Capture the cell that displays the provided text and extract its (x, y) central coordinate. 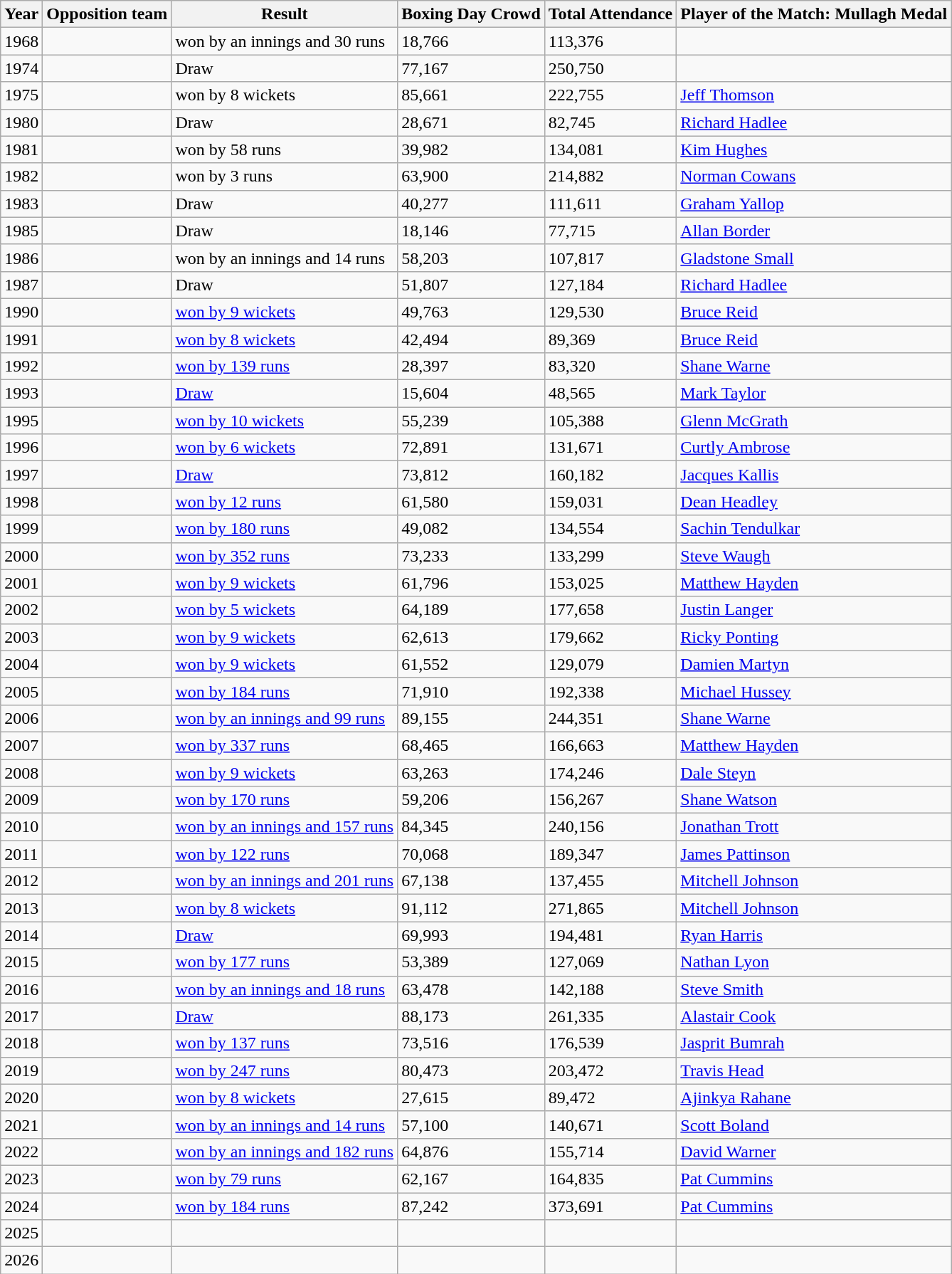
won by an innings and 157 runs (285, 827)
1974 (21, 68)
73,812 (471, 475)
2018 (21, 1043)
2005 (21, 691)
Norman Cowans (814, 177)
42,494 (471, 339)
61,552 (471, 664)
240,156 (610, 827)
2013 (21, 908)
2014 (21, 935)
129,530 (610, 312)
155,714 (610, 1152)
won by 12 runs (285, 502)
1999 (21, 529)
131,671 (610, 448)
won by 122 runs (285, 854)
49,082 (471, 529)
Steve Waugh (814, 556)
Kim Hughes (814, 149)
Nathan Lyon (814, 962)
Jacques Kallis (814, 475)
won by an innings and 182 runs (285, 1152)
Result (285, 14)
85,661 (471, 95)
won by an innings and 201 runs (285, 881)
271,865 (610, 908)
192,338 (610, 691)
2012 (21, 881)
Shane Watson (814, 800)
2002 (21, 610)
1981 (21, 149)
64,876 (471, 1152)
2024 (21, 1206)
won by 10 wickets (285, 421)
1980 (21, 122)
2008 (21, 772)
244,351 (610, 718)
142,188 (610, 989)
Dean Headley (814, 502)
2015 (21, 962)
David Warner (814, 1152)
1987 (21, 285)
55,239 (471, 421)
113,376 (610, 41)
89,472 (610, 1097)
won by 352 runs (285, 556)
1997 (21, 475)
179,662 (610, 637)
73,516 (471, 1043)
won by 337 runs (285, 745)
63,263 (471, 772)
105,388 (610, 421)
won by 3 runs (285, 177)
1985 (21, 231)
53,389 (471, 962)
1993 (21, 394)
156,267 (610, 800)
88,173 (471, 1016)
1975 (21, 95)
1990 (21, 312)
won by 137 runs (285, 1043)
Steve Smith (814, 989)
127,069 (610, 962)
2022 (21, 1152)
won by 180 runs (285, 529)
1991 (21, 339)
129,079 (610, 664)
222,755 (610, 95)
won by 79 runs (285, 1179)
27,615 (471, 1097)
won by an innings and 99 runs (285, 718)
80,473 (471, 1070)
127,184 (610, 285)
71,910 (471, 691)
64,189 (471, 610)
2019 (21, 1070)
89,369 (610, 339)
1968 (21, 41)
Alastair Cook (814, 1016)
Jasprit Bumrah (814, 1043)
won by 170 runs (285, 800)
40,277 (471, 204)
won by 177 runs (285, 962)
63,478 (471, 989)
87,242 (471, 1206)
won by 5 wickets (285, 610)
2026 (21, 1260)
57,100 (471, 1125)
137,455 (610, 881)
2010 (21, 827)
72,891 (471, 448)
Opposition team (107, 14)
166,663 (610, 745)
Dale Steyn (814, 772)
1992 (21, 367)
176,539 (610, 1043)
2003 (21, 637)
Boxing Day Crowd (471, 14)
194,481 (610, 935)
2004 (21, 664)
2011 (21, 854)
174,246 (610, 772)
61,796 (471, 583)
58,203 (471, 258)
won by 6 wickets (285, 448)
Jeff Thomson (814, 95)
59,206 (471, 800)
134,081 (610, 149)
51,807 (471, 285)
Gladstone Small (814, 258)
won by an innings and 30 runs (285, 41)
49,763 (471, 312)
1982 (21, 177)
Mark Taylor (814, 394)
89,155 (471, 718)
160,182 (610, 475)
Year (21, 14)
68,465 (471, 745)
91,112 (471, 908)
63,900 (471, 177)
189,347 (610, 854)
won by 247 runs (285, 1070)
won by 58 runs (285, 149)
69,993 (471, 935)
159,031 (610, 502)
won by an innings and 18 runs (285, 989)
111,611 (610, 204)
18,766 (471, 41)
28,397 (471, 367)
Total Attendance (610, 14)
82,745 (610, 122)
62,613 (471, 637)
2007 (21, 745)
28,671 (471, 122)
1996 (21, 448)
won by 139 runs (285, 367)
107,817 (610, 258)
153,025 (610, 583)
Michael Hussey (814, 691)
Allan Border (814, 231)
18,146 (471, 231)
2017 (21, 1016)
2021 (21, 1125)
77,715 (610, 231)
250,750 (610, 68)
Player of the Match: Mullagh Medal (814, 14)
2020 (21, 1097)
134,554 (610, 529)
164,835 (610, 1179)
Glenn McGrath (814, 421)
84,345 (471, 827)
2000 (21, 556)
39,982 (471, 149)
1998 (21, 502)
133,299 (610, 556)
73,233 (471, 556)
2009 (21, 800)
Travis Head (814, 1070)
261,335 (610, 1016)
Damien Martyn (814, 664)
Curtly Ambrose (814, 448)
Ricky Ponting (814, 637)
1986 (21, 258)
2023 (21, 1179)
67,138 (471, 881)
48,565 (610, 394)
1983 (21, 204)
2006 (21, 718)
Justin Langer (814, 610)
Ajinkya Rahane (814, 1097)
77,167 (471, 68)
2001 (21, 583)
203,472 (610, 1070)
2025 (21, 1233)
2016 (21, 989)
177,658 (610, 610)
1995 (21, 421)
62,167 (471, 1179)
140,671 (610, 1125)
Jonathan Trott (814, 827)
61,580 (471, 502)
Ryan Harris (814, 935)
15,604 (471, 394)
Scott Boland (814, 1125)
83,320 (610, 367)
373,691 (610, 1206)
Graham Yallop (814, 204)
James Pattinson (814, 854)
70,068 (471, 854)
Sachin Tendulkar (814, 529)
214,882 (610, 177)
